Scan for the cell matching the given text and deliver its (x, y) coordinate at center. 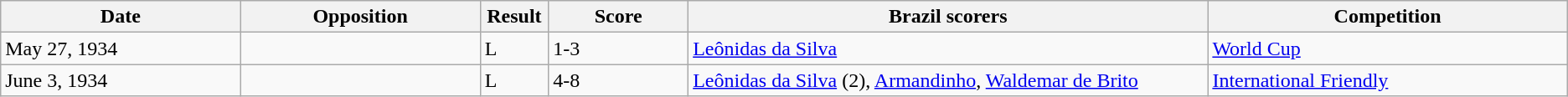
Opposition (360, 17)
Brazil scorers (948, 17)
International Friendly (1387, 80)
World Cup (1387, 48)
May 27, 1934 (121, 48)
June 3, 1934 (121, 80)
Date (121, 17)
1-3 (618, 48)
Competition (1387, 17)
4-8 (618, 80)
Score (618, 17)
Result (514, 17)
Leônidas da Silva (2), Armandinho, Waldemar de Brito (948, 80)
Leônidas da Silva (948, 48)
